For the text-containing cell, return its midpoint in [X, Y] coordinate format. 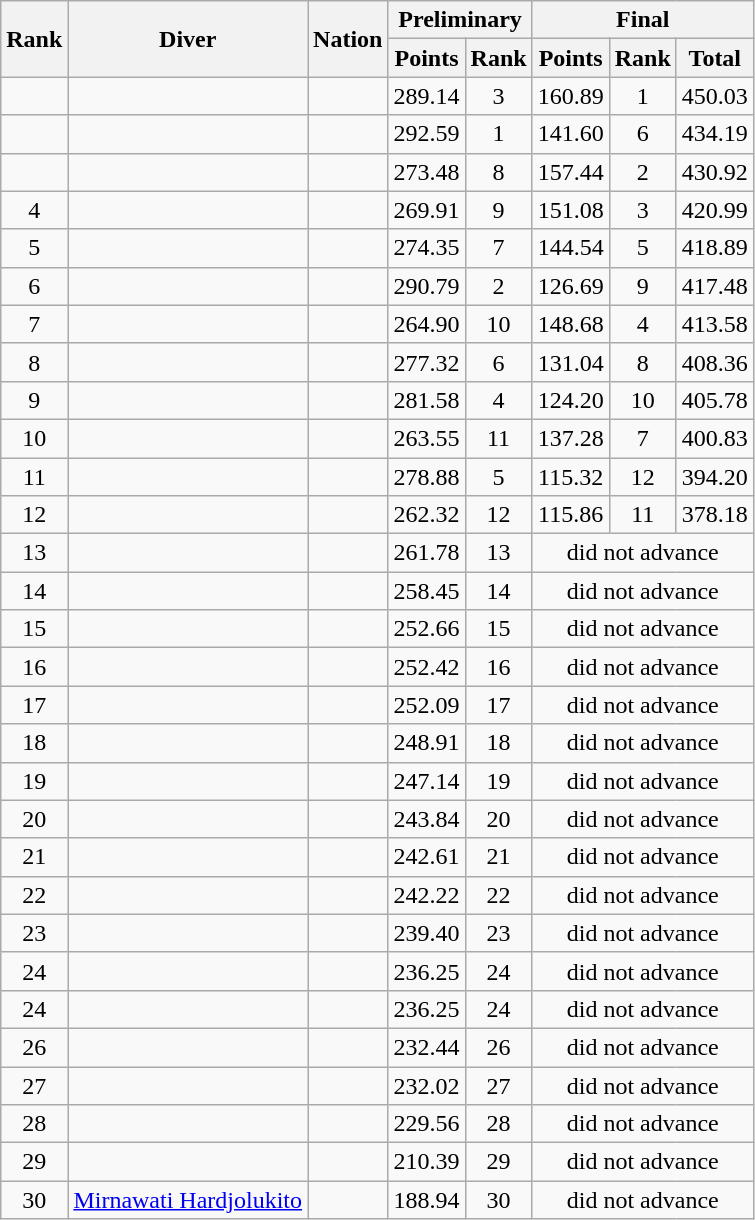
252.42 [426, 667]
264.90 [426, 324]
160.89 [570, 96]
115.86 [570, 515]
Total [714, 58]
252.09 [426, 705]
400.83 [714, 438]
413.58 [714, 324]
281.58 [426, 400]
278.88 [426, 477]
188.94 [426, 1200]
277.32 [426, 362]
124.20 [570, 400]
262.32 [426, 515]
137.28 [570, 438]
269.91 [426, 210]
290.79 [426, 286]
Nation [348, 39]
420.99 [714, 210]
Mirnawati Hardjolukito [188, 1200]
247.14 [426, 781]
151.08 [570, 210]
252.66 [426, 629]
141.60 [570, 134]
408.36 [714, 362]
131.04 [570, 362]
126.69 [570, 286]
405.78 [714, 400]
450.03 [714, 96]
Final [642, 20]
144.54 [570, 248]
157.44 [570, 172]
115.32 [570, 477]
430.92 [714, 172]
434.19 [714, 134]
378.18 [714, 515]
148.68 [570, 324]
229.56 [426, 1124]
289.14 [426, 96]
242.61 [426, 857]
242.22 [426, 895]
239.40 [426, 933]
273.48 [426, 172]
292.59 [426, 134]
261.78 [426, 553]
Diver [188, 39]
417.48 [714, 286]
Preliminary [460, 20]
243.84 [426, 819]
274.35 [426, 248]
248.91 [426, 743]
418.89 [714, 248]
232.44 [426, 1047]
263.55 [426, 438]
258.45 [426, 591]
232.02 [426, 1085]
210.39 [426, 1162]
394.20 [714, 477]
